Return (x, y) of the center of cell containing provided text 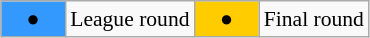
Final round (314, 19)
League round (130, 19)
